From the cell containing the given text, extract its center point as (X, Y) coordinate. 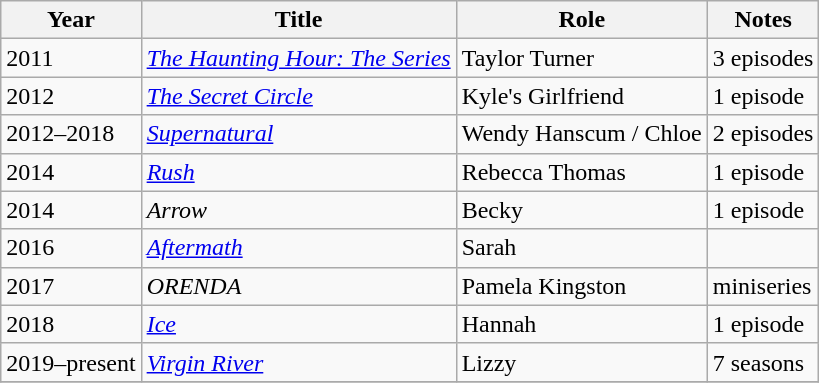
Notes (763, 20)
Kyle's Girlfriend (582, 96)
2018 (71, 324)
Rush (298, 172)
The Secret Circle (298, 96)
3 episodes (763, 58)
2012–2018 (71, 134)
Role (582, 20)
Pamela Kingston (582, 286)
Wendy Hanscum / Chloe (582, 134)
Aftermath (298, 248)
Lizzy (582, 362)
Taylor Turner (582, 58)
Becky (582, 210)
ORENDA (298, 286)
2019–present (71, 362)
Arrow (298, 210)
2017 (71, 286)
The Haunting Hour: The Series (298, 58)
2012 (71, 96)
Supernatural (298, 134)
Hannah (582, 324)
Ice (298, 324)
2 episodes (763, 134)
7 seasons (763, 362)
Year (71, 20)
Sarah (582, 248)
2011 (71, 58)
Virgin River (298, 362)
miniseries (763, 286)
Title (298, 20)
2016 (71, 248)
Rebecca Thomas (582, 172)
